Identify which cell holds the provided text, then report its [X, Y] central coordinate. 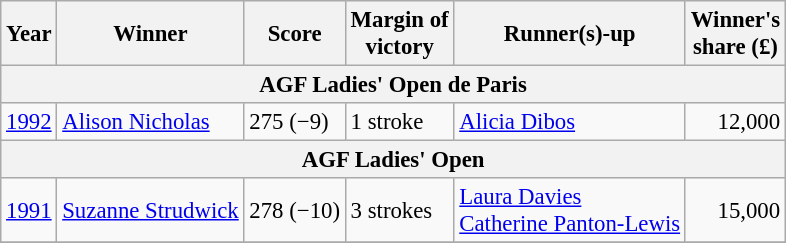
1992 [29, 122]
Margin ofvictory [400, 34]
Winner'sshare (£) [735, 34]
Score [294, 34]
Suzanne Strudwick [150, 210]
12,000 [735, 122]
Alison Nicholas [150, 122]
275 (−9) [294, 122]
Alicia Dibos [570, 122]
3 strokes [400, 210]
Runner(s)-up [570, 34]
AGF Ladies' Open de Paris [394, 85]
1991 [29, 210]
Year [29, 34]
Laura Davies Catherine Panton-Lewis [570, 210]
Winner [150, 34]
AGF Ladies' Open [394, 160]
15,000 [735, 210]
278 (−10) [294, 210]
1 stroke [400, 122]
